Identify which cell holds the provided text, then report its (x, y) central coordinate. 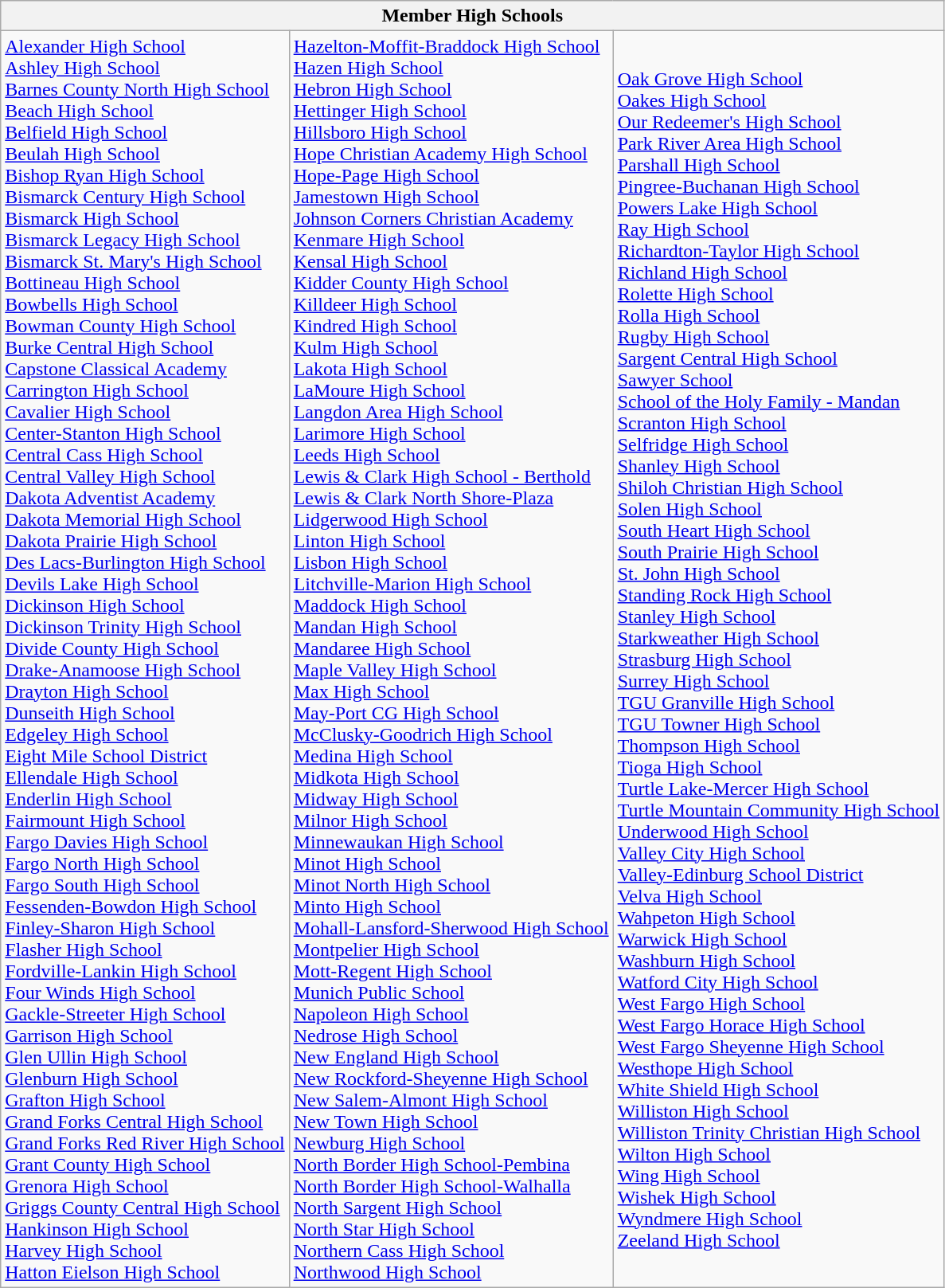
Member High Schools (473, 16)
